For the text-containing cell, return its midpoint in [x, y] coordinate format. 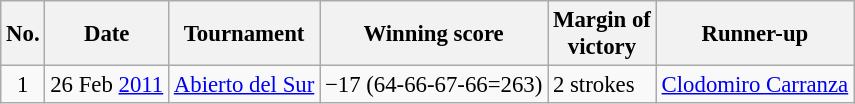
Tournament [244, 34]
Abierto del Sur [244, 85]
Margin ofvictory [602, 34]
Winning score [434, 34]
No. [23, 34]
Date [107, 34]
−17 (64-66-67-66=263) [434, 85]
Clodomiro Carranza [754, 85]
2 strokes [602, 85]
Runner-up [754, 34]
1 [23, 85]
26 Feb 2011 [107, 85]
